Extract the (x, y) coordinate from the center of the cell holding the provided text.  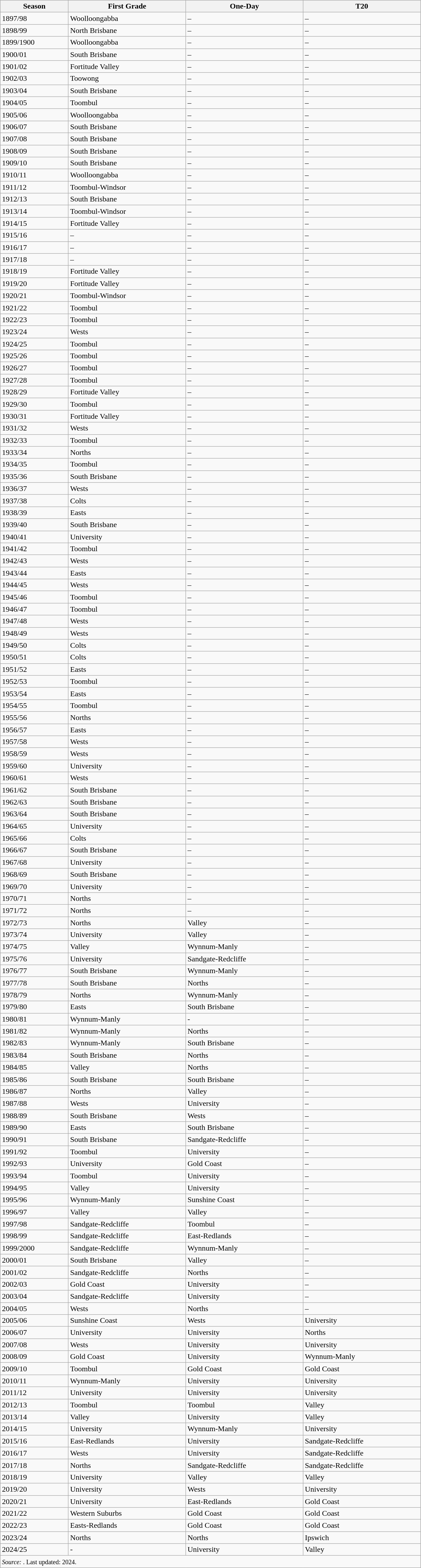
2017/18 (34, 1465)
1966/67 (34, 850)
1998/99 (34, 1236)
North Brisbane (127, 30)
1925/26 (34, 356)
1962/63 (34, 802)
1968/69 (34, 874)
2005/06 (34, 1321)
2016/17 (34, 1453)
1909/10 (34, 163)
1932/33 (34, 440)
1989/90 (34, 1128)
1902/03 (34, 79)
1936/37 (34, 488)
2022/23 (34, 1526)
1924/25 (34, 344)
1931/32 (34, 428)
1907/08 (34, 139)
2006/07 (34, 1333)
1930/31 (34, 416)
1951/52 (34, 669)
1971/72 (34, 910)
1919/20 (34, 284)
1899/1900 (34, 42)
1997/98 (34, 1224)
1975/76 (34, 959)
2013/14 (34, 1417)
1950/51 (34, 657)
1988/89 (34, 1115)
2023/24 (34, 1538)
1980/81 (34, 1019)
1926/27 (34, 368)
1933/34 (34, 452)
1923/24 (34, 332)
1928/29 (34, 392)
1947/48 (34, 621)
1912/13 (34, 199)
1967/68 (34, 862)
1969/70 (34, 886)
1981/82 (34, 1031)
1918/19 (34, 271)
2009/10 (34, 1369)
2004/05 (34, 1309)
1961/62 (34, 790)
2001/02 (34, 1272)
2008/09 (34, 1357)
1977/78 (34, 983)
1927/28 (34, 380)
2003/04 (34, 1296)
Ipswich (362, 1538)
1903/04 (34, 91)
One-Day (244, 6)
1984/85 (34, 1067)
Easts-Redlands (127, 1526)
Toowong (127, 79)
1973/74 (34, 935)
1954/55 (34, 705)
1946/47 (34, 609)
1917/18 (34, 259)
1972/73 (34, 923)
2019/20 (34, 1489)
Season (34, 6)
1914/15 (34, 223)
1939/40 (34, 525)
1963/64 (34, 814)
1985/86 (34, 1079)
1956/57 (34, 730)
1921/22 (34, 308)
2015/16 (34, 1441)
1913/14 (34, 211)
1957/58 (34, 742)
1955/56 (34, 717)
Source: . Last updated: 2024. (210, 1562)
1898/99 (34, 30)
1959/60 (34, 766)
2021/22 (34, 1514)
1952/53 (34, 681)
1941/42 (34, 549)
2020/21 (34, 1501)
2002/03 (34, 1284)
2007/08 (34, 1345)
1953/54 (34, 693)
1991/92 (34, 1152)
1937/38 (34, 500)
1990/91 (34, 1140)
T20 (362, 6)
1987/88 (34, 1103)
1943/44 (34, 573)
1905/06 (34, 115)
1901/02 (34, 67)
1995/96 (34, 1200)
1900/01 (34, 54)
1986/87 (34, 1091)
1979/80 (34, 1007)
1945/46 (34, 597)
1904/05 (34, 103)
1982/83 (34, 1043)
1965/66 (34, 838)
1944/45 (34, 585)
Western Suburbs (127, 1514)
1908/09 (34, 151)
1970/71 (34, 898)
1935/36 (34, 476)
1922/23 (34, 320)
1996/97 (34, 1212)
1948/49 (34, 633)
2011/12 (34, 1393)
1934/35 (34, 464)
1978/79 (34, 995)
1994/95 (34, 1188)
1983/84 (34, 1055)
2018/19 (34, 1477)
1916/17 (34, 247)
1993/94 (34, 1176)
2014/15 (34, 1429)
1976/77 (34, 971)
1897/98 (34, 18)
1938/39 (34, 513)
2010/11 (34, 1381)
1999/2000 (34, 1248)
1942/43 (34, 561)
1949/50 (34, 645)
1964/65 (34, 826)
1906/07 (34, 127)
1958/59 (34, 754)
1929/30 (34, 404)
1992/93 (34, 1164)
1910/11 (34, 175)
1915/16 (34, 235)
1920/21 (34, 296)
1974/75 (34, 947)
2012/13 (34, 1405)
2024/25 (34, 1550)
First Grade (127, 6)
1911/12 (34, 187)
1940/41 (34, 537)
2000/01 (34, 1260)
1960/61 (34, 778)
